Search for the cell housing the specified text and yield its (x, y) center coordinate. 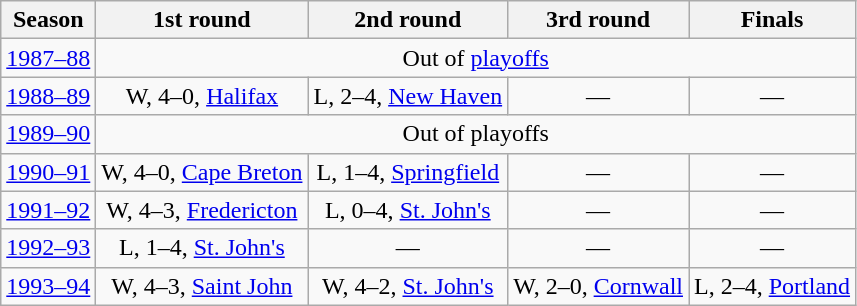
1988–89 (48, 96)
W, 2–0, Cornwall (598, 286)
Season (48, 20)
L, 0–4, St. John's (408, 210)
3rd round (598, 20)
1st round (202, 20)
L, 1–4, Springfield (408, 172)
1987–88 (48, 58)
Finals (772, 20)
1990–91 (48, 172)
W, 4–3, Saint John (202, 286)
W, 4–0, Cape Breton (202, 172)
W, 4–2, St. John's (408, 286)
W, 4–0, Halifax (202, 96)
2nd round (408, 20)
1991–92 (48, 210)
L, 1–4, St. John's (202, 248)
1992–93 (48, 248)
L, 2–4, Portland (772, 286)
1989–90 (48, 134)
L, 2–4, New Haven (408, 96)
1993–94 (48, 286)
W, 4–3, Fredericton (202, 210)
